Detect which cell encompasses the target text, then output its [x, y] center coordinate. 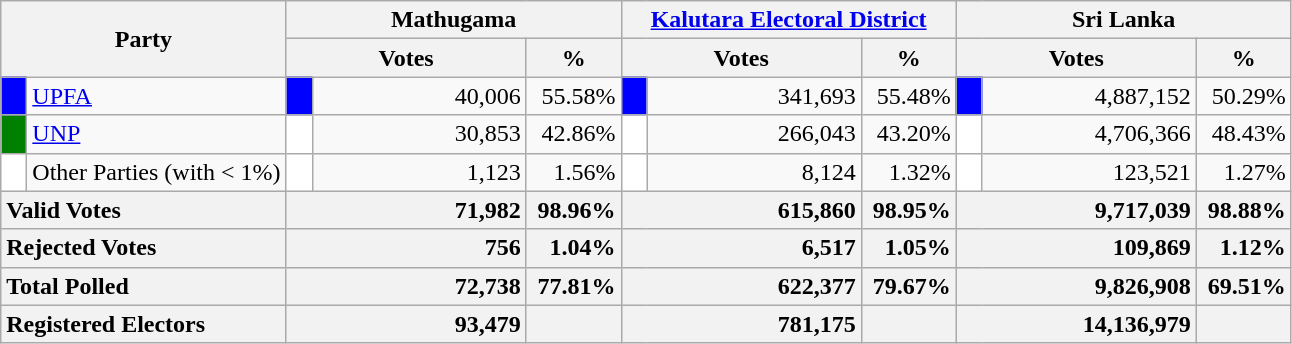
69.51% [1244, 286]
756 [406, 248]
123,521 [1089, 172]
Registered Electors [144, 324]
4,887,152 [1089, 96]
622,377 [741, 286]
Mathugama [454, 20]
98.88% [1244, 210]
93,479 [406, 324]
Kalutara Electoral District [788, 20]
40,006 [419, 96]
1.32% [908, 172]
109,869 [1076, 248]
781,175 [741, 324]
4,706,366 [1089, 134]
1.04% [574, 248]
72,738 [406, 286]
42.86% [574, 134]
UPFA [156, 96]
98.95% [908, 210]
1.12% [1244, 248]
1.27% [1244, 172]
30,853 [419, 134]
50.29% [1244, 96]
Total Polled [144, 286]
1,123 [419, 172]
55.58% [574, 96]
77.81% [574, 286]
9,717,039 [1076, 210]
71,982 [406, 210]
1.56% [574, 172]
6,517 [741, 248]
Sri Lanka [1124, 20]
98.96% [574, 210]
14,136,979 [1076, 324]
341,693 [754, 96]
55.48% [908, 96]
1.05% [908, 248]
8,124 [754, 172]
79.67% [908, 286]
9,826,908 [1076, 286]
43.20% [908, 134]
48.43% [1244, 134]
Party [144, 39]
UNP [156, 134]
Other Parties (with < 1%) [156, 172]
Rejected Votes [144, 248]
Valid Votes [144, 210]
615,860 [741, 210]
266,043 [754, 134]
